Extract the (X, Y) coordinate from the center of the cell holding the provided text.  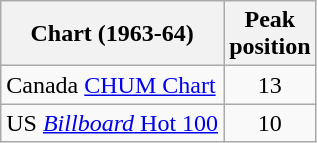
US Billboard Hot 100 (112, 123)
Canada CHUM Chart (112, 85)
Peakposition (270, 34)
13 (270, 85)
10 (270, 123)
Chart (1963-64) (112, 34)
